Detect which cell encompasses the target text, then output its [X, Y] center coordinate. 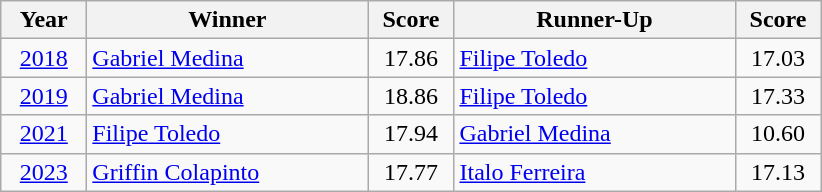
17.77 [411, 172]
18.86 [411, 96]
Winner [228, 20]
17.03 [778, 58]
17.86 [411, 58]
2023 [44, 172]
2021 [44, 134]
Griffin Colapinto [228, 172]
2019 [44, 96]
2018 [44, 58]
17.94 [411, 134]
10.60 [778, 134]
Year [44, 20]
Italo Ferreira [594, 172]
17.13 [778, 172]
Runner-Up [594, 20]
17.33 [778, 96]
